Capture the cell that displays the provided text and extract its [x, y] central coordinate. 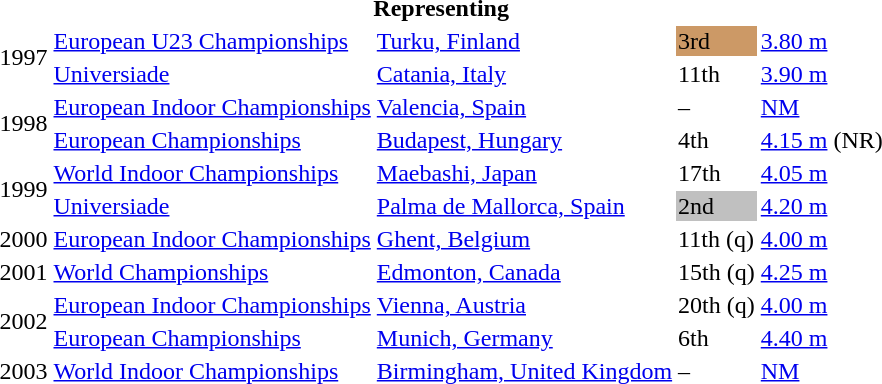
European U23 Championships [212, 41]
Edmonton, Canada [524, 272]
15th (q) [717, 272]
World Indoor Championships [212, 173]
2nd [717, 206]
4th [717, 140]
Ghent, Belgium [524, 239]
11th (q) [717, 239]
20th (q) [717, 305]
– [717, 107]
Catania, Italy [524, 74]
Munich, Germany [524, 338]
Turku, Finland [524, 41]
17th [717, 173]
11th [717, 74]
Vienna, Austria [524, 305]
3rd [717, 41]
Palma de Mallorca, Spain [524, 206]
World Championships [212, 272]
Valencia, Spain [524, 107]
Budapest, Hungary [524, 140]
6th [717, 338]
Maebashi, Japan [524, 173]
